Extract the (X, Y) coordinate from the center of the cell holding the provided text.  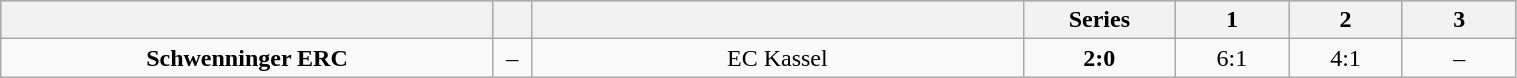
6:1 (1232, 58)
3 (1459, 20)
2 (1346, 20)
EC Kassel (777, 58)
2:0 (1100, 58)
Schwenninger ERC (247, 58)
Series (1100, 20)
4:1 (1346, 58)
1 (1232, 20)
